Return the [x, y] coordinate for the center point of the cell that contains the specified text.  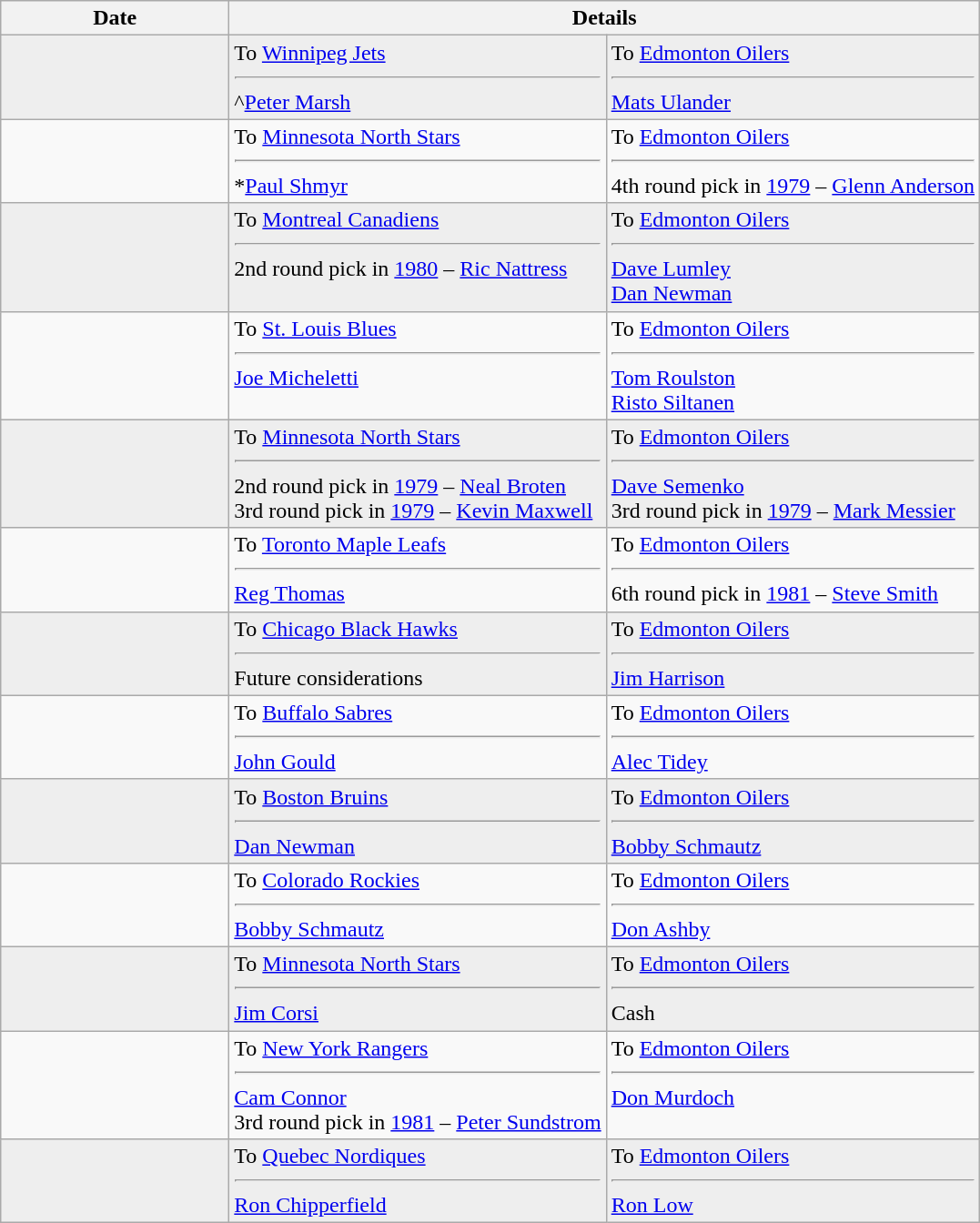
To New York RangersCam Connor3rd round pick in 1981 – Peter Sundstrom [418, 1085]
Date [115, 18]
To Chicago Black HawksFuture considerations [418, 653]
To Toronto Maple LeafsReg Thomas [418, 570]
To Edmonton OilersDave Semenko3rd round pick in 1979 – Mark Messier [793, 473]
To Boston BruinsDan Newman [418, 821]
To Edmonton Oilers4th round pick in 1979 – Glenn Anderson [793, 161]
To Edmonton OilersMats Ulander [793, 77]
To Edmonton OilersTom RoulstonRisto Siltanen [793, 366]
To Edmonton OilersDave LumleyDan Newman [793, 257]
To Edmonton Oilers6th round pick in 1981 – Steve Smith [793, 570]
To Minnesota North Stars*Paul Shmyr [418, 161]
To Minnesota North StarsJim Corsi [418, 988]
To Edmonton OilersBobby Schmautz [793, 821]
To St. Louis BluesJoe Micheletti [418, 366]
To Edmonton OilersDon Murdoch [793, 1085]
Details [604, 18]
To Colorado RockiesBobby Schmautz [418, 905]
To Montreal Canadiens2nd round pick in 1980 – Ric Nattress [418, 257]
To Quebec NordiquesRon Chipperfield [418, 1181]
To Edmonton OilersDon Ashby [793, 905]
To Edmonton OilersAlec Tidey [793, 737]
To Minnesota North Stars2nd round pick in 1979 – Neal Broten3rd round pick in 1979 – Kevin Maxwell [418, 473]
To Winnipeg Jets^Peter Marsh [418, 77]
To Edmonton OilersRon Low [793, 1181]
To Edmonton OilersCash [793, 988]
To Edmonton OilersJim Harrison [793, 653]
To Buffalo SabresJohn Gould [418, 737]
